Pinpoint the cell where the given text exists, returning its [X, Y] midpoint coordinate. 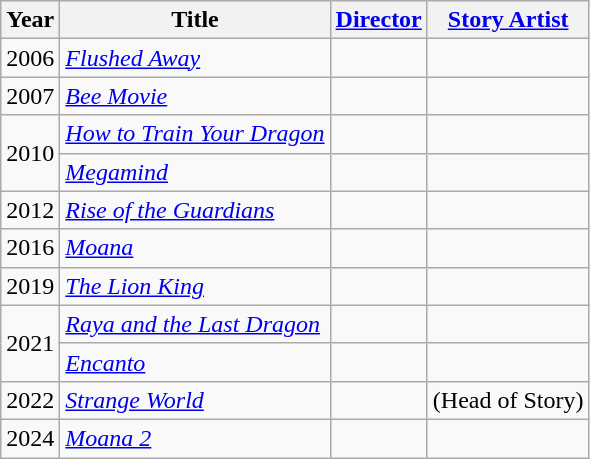
Flushed Away [195, 58]
How to Train Your Dragon [195, 134]
Moana [195, 248]
Raya and the Last Dragon [195, 324]
Moana 2 [195, 438]
2016 [30, 248]
2022 [30, 400]
2012 [30, 210]
Year [30, 20]
2007 [30, 96]
Title [195, 20]
Megamind [195, 172]
Encanto [195, 362]
2006 [30, 58]
Bee Movie [195, 96]
2010 [30, 153]
Strange World [195, 400]
Story Artist [508, 20]
Rise of the Guardians [195, 210]
Director [378, 20]
The Lion King [195, 286]
2024 [30, 438]
2019 [30, 286]
2021 [30, 343]
(Head of Story) [508, 400]
